For the text-containing cell, return its midpoint in [x, y] coordinate format. 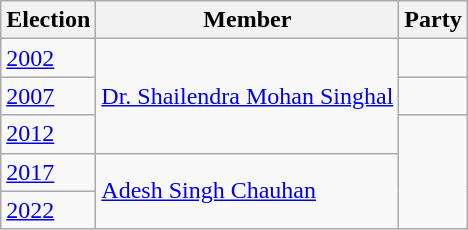
Party [433, 20]
2017 [48, 172]
2022 [48, 210]
Adesh Singh Chauhan [248, 191]
Dr. Shailendra Mohan Singhal [248, 96]
Election [48, 20]
2012 [48, 134]
2007 [48, 96]
2002 [48, 58]
Member [248, 20]
